Search for the cell housing the specified text and yield its (X, Y) center coordinate. 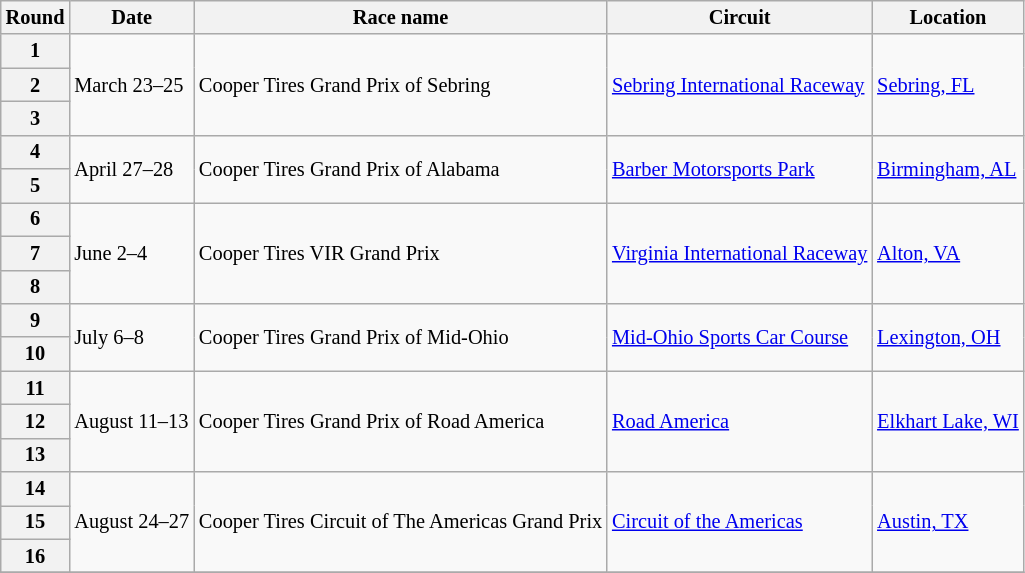
11 (36, 388)
2 (36, 85)
7 (36, 253)
August 24–27 (132, 522)
Sebring, FL (948, 84)
Barber Motorsports Park (740, 168)
4 (36, 152)
Birmingham, AL (948, 168)
16 (36, 556)
August 11–13 (132, 422)
Cooper Tires Grand Prix of Sebring (400, 84)
Cooper Tires VIR Grand Prix (400, 252)
Mid-Ohio Sports Car Course (740, 336)
9 (36, 320)
Round (36, 17)
Virginia International Raceway (740, 252)
Lexington, OH (948, 336)
April 27–28 (132, 168)
Date (132, 17)
Circuit of the Americas (740, 522)
July 6–8 (132, 336)
Cooper Tires Circuit of The Americas Grand Prix (400, 522)
Austin, TX (948, 522)
10 (36, 354)
Cooper Tires Grand Prix of Road America (400, 422)
Sebring International Raceway (740, 84)
5 (36, 186)
6 (36, 219)
Cooper Tires Grand Prix of Alabama (400, 168)
8 (36, 287)
March 23–25 (132, 84)
Elkhart Lake, WI (948, 422)
Road America (740, 422)
Alton, VA (948, 252)
June 2–4 (132, 252)
15 (36, 522)
14 (36, 489)
Race name (400, 17)
13 (36, 455)
1 (36, 51)
Circuit (740, 17)
3 (36, 118)
Cooper Tires Grand Prix of Mid-Ohio (400, 336)
Location (948, 17)
12 (36, 421)
